Return the [x, y] coordinate for the center point of the cell that contains the specified text.  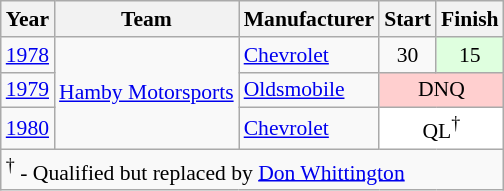
DNQ [442, 90]
1979 [28, 90]
Year [28, 19]
Start [408, 19]
Oldsmobile [309, 90]
Finish [470, 19]
Team [146, 19]
† - Qualified but replaced by Don Whittington [252, 170]
1978 [28, 55]
Manufacturer [309, 19]
Hamby Motorsports [146, 94]
30 [408, 55]
15 [470, 55]
QL† [442, 128]
1980 [28, 128]
